Return (x, y) of the center of cell containing provided text 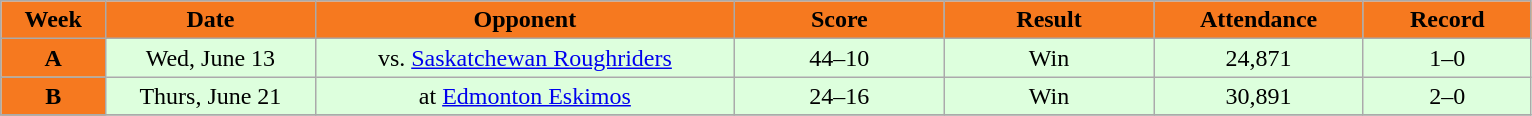
B (54, 96)
Date (211, 20)
Thurs, June 21 (211, 96)
Attendance (1259, 20)
Wed, June 13 (211, 58)
Week (54, 20)
24,871 (1259, 58)
Score (840, 20)
2–0 (1447, 96)
1–0 (1447, 58)
vs. Saskatchewan Roughriders (524, 58)
Result (1049, 20)
24–16 (840, 96)
44–10 (840, 58)
Opponent (524, 20)
Record (1447, 20)
at Edmonton Eskimos (524, 96)
30,891 (1259, 96)
A (54, 58)
